For the text-containing cell, return its midpoint in (x, y) coordinate format. 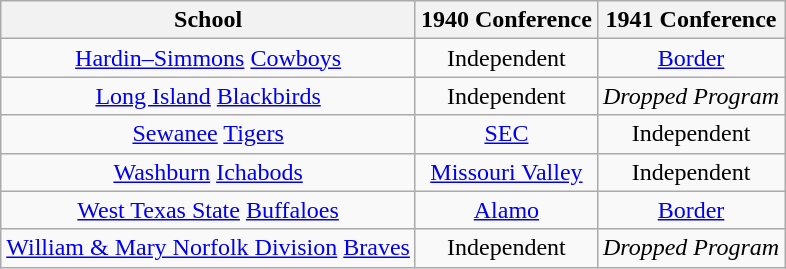
West Texas State Buffaloes (208, 210)
School (208, 20)
Missouri Valley (506, 172)
1941 Conference (690, 20)
William & Mary Norfolk Division Braves (208, 248)
SEC (506, 134)
Long Island Blackbirds (208, 96)
Sewanee Tigers (208, 134)
Hardin–Simmons Cowboys (208, 58)
1940 Conference (506, 20)
Washburn Ichabods (208, 172)
Alamo (506, 210)
